Capture the cell that displays the provided text and extract its [x, y] central coordinate. 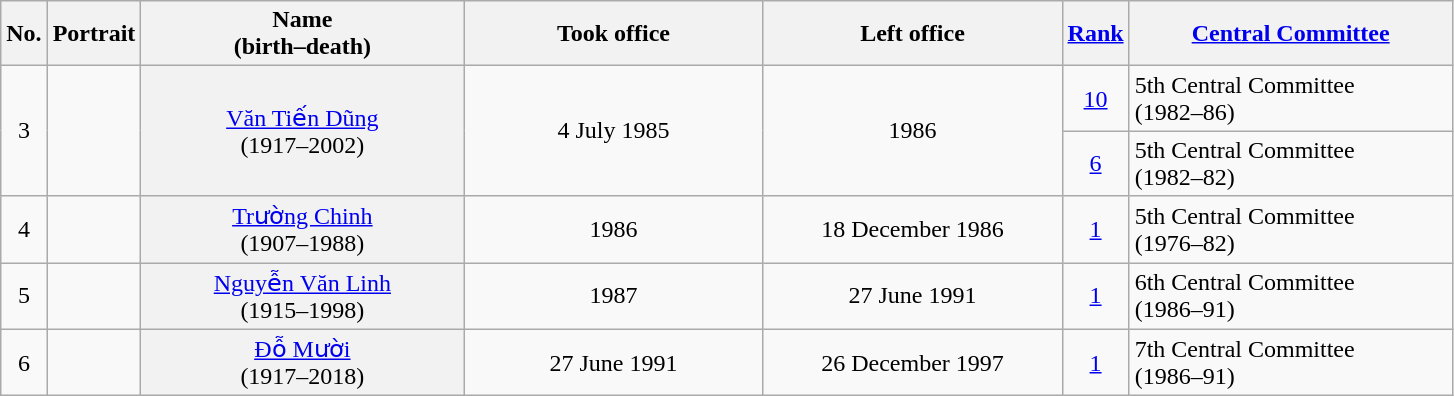
Văn Tiến Dũng(1917–2002) [302, 131]
26 December 1997 [912, 362]
5th Central Committee(1982–82) [1290, 164]
Rank [1096, 34]
Took office [614, 34]
Nguyễn Văn Linh(1915–1998) [302, 296]
Central Committee [1290, 34]
Đỗ Mười(1917–2018) [302, 362]
Left office [912, 34]
4 [24, 230]
Trường Chinh(1907–1988) [302, 230]
5 [24, 296]
3 [24, 131]
7th Central Committee(1986–91) [1290, 362]
5th Central Committee(1976–82) [1290, 230]
Portrait [94, 34]
Name(birth–death) [302, 34]
10 [1096, 98]
No. [24, 34]
6th Central Committee(1986–91) [1290, 296]
18 December 1986 [912, 230]
5th Central Committee(1982–86) [1290, 98]
1987 [614, 296]
4 July 1985 [614, 131]
